Scan for the cell matching the given text and deliver its (x, y) coordinate at center. 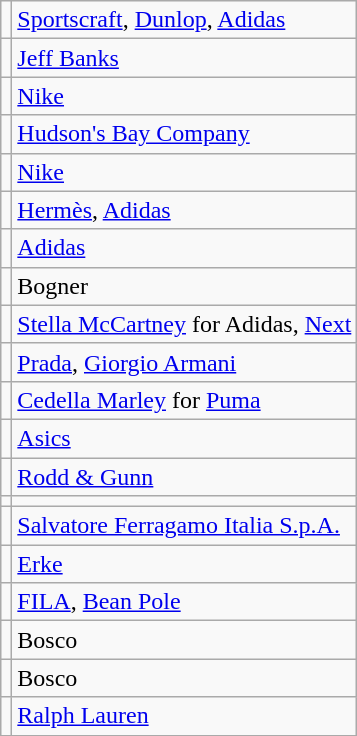
Prada, Giorgio Armani (184, 362)
Hermès, Adidas (184, 210)
Asics (184, 438)
Salvatore Ferragamo Italia S.p.A. (184, 526)
Ralph Lauren (184, 716)
Erke (184, 564)
Bogner (184, 286)
Sportscraft, Dunlop, Adidas (184, 20)
Cedella Marley for Puma (184, 400)
Rodd & Gunn (184, 477)
FILA, Bean Pole (184, 602)
Hudson's Bay Company (184, 134)
Adidas (184, 248)
Stella McCartney for Adidas, Next (184, 324)
Jeff Banks (184, 58)
